Provide the [x, y] coordinate of the cell's center where the given text is located.  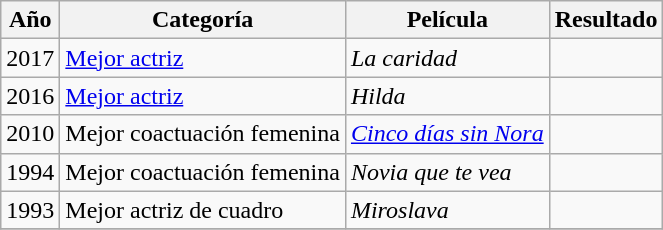
Año [30, 20]
Categoría [203, 20]
La caridad [447, 58]
1993 [30, 210]
Hilda [447, 96]
Miroslava [447, 210]
1994 [30, 172]
Película [447, 20]
2010 [30, 134]
Mejor actriz de cuadro [203, 210]
Cinco días sin Nora [447, 134]
2017 [30, 58]
Novia que te vea [447, 172]
Resultado [606, 20]
2016 [30, 96]
